Extract the [X, Y] coordinate from the center of the cell holding the provided text.  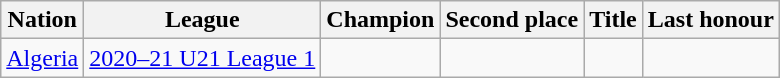
2020–21 U21 League 1 [202, 58]
Second place [512, 20]
Nation [42, 20]
Title [614, 20]
Algeria [42, 58]
Last honour [710, 20]
League [202, 20]
Champion [380, 20]
